Scan for the cell matching the given text and deliver its [x, y] coordinate at center. 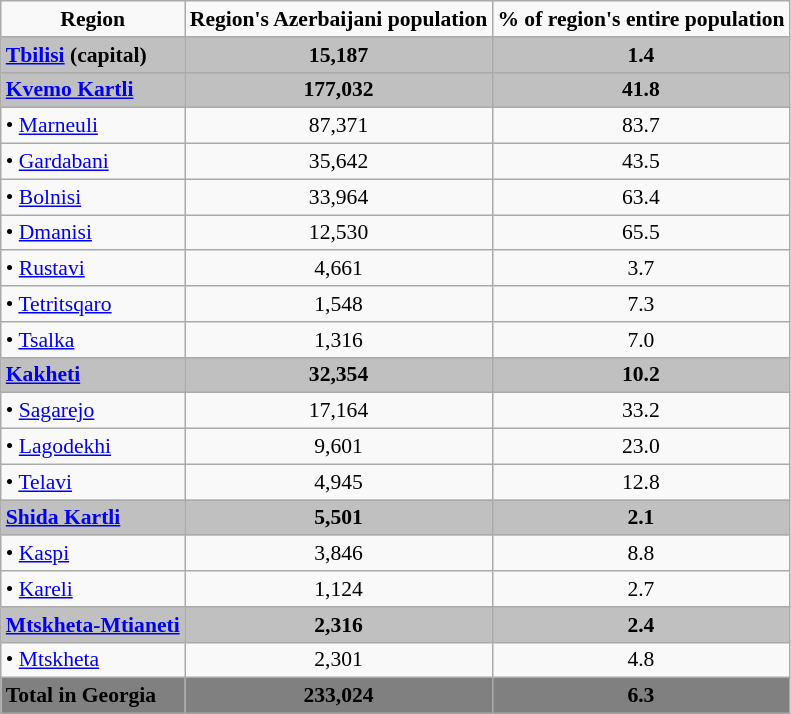
1,124 [339, 589]
Region's Azerbaijani population [339, 19]
Total in Georgia [93, 696]
• Sagarejo [93, 411]
• Kareli [93, 589]
1,548 [339, 304]
Kvemo Kartli [93, 90]
177,032 [339, 90]
5,501 [339, 518]
33.2 [640, 411]
233,024 [339, 696]
23.0 [640, 447]
43.5 [640, 162]
• Kaspi [93, 554]
4,945 [339, 482]
4,661 [339, 269]
Tbilisi (capital) [93, 55]
12.8 [640, 482]
• Rustavi [93, 269]
Region [93, 19]
65.5 [640, 233]
• Tetritsqaro [93, 304]
Mtskheta-Mtianeti [93, 625]
8.8 [640, 554]
63.4 [640, 197]
• Tsalka [93, 340]
• Mtskheta [93, 660]
• Dmanisi [93, 233]
• Bolnisi [93, 197]
• Gardabani [93, 162]
12,530 [339, 233]
35,642 [339, 162]
15,187 [339, 55]
83.7 [640, 126]
32,354 [339, 375]
• Marneuli [93, 126]
2,316 [339, 625]
87,371 [339, 126]
• Telavi [93, 482]
2.1 [640, 518]
3,846 [339, 554]
• Lagodekhi [93, 447]
4.8 [640, 660]
41.8 [640, 90]
10.2 [640, 375]
7.0 [640, 340]
3.7 [640, 269]
% of region's entire population [640, 19]
1,316 [339, 340]
2.7 [640, 589]
1.4 [640, 55]
2.4 [640, 625]
Kakheti [93, 375]
9,601 [339, 447]
17,164 [339, 411]
7.3 [640, 304]
2,301 [339, 660]
33,964 [339, 197]
6.3 [640, 696]
Shida Kartli [93, 518]
